Output the (X, Y) coordinate of the center of the cell containing the given text.  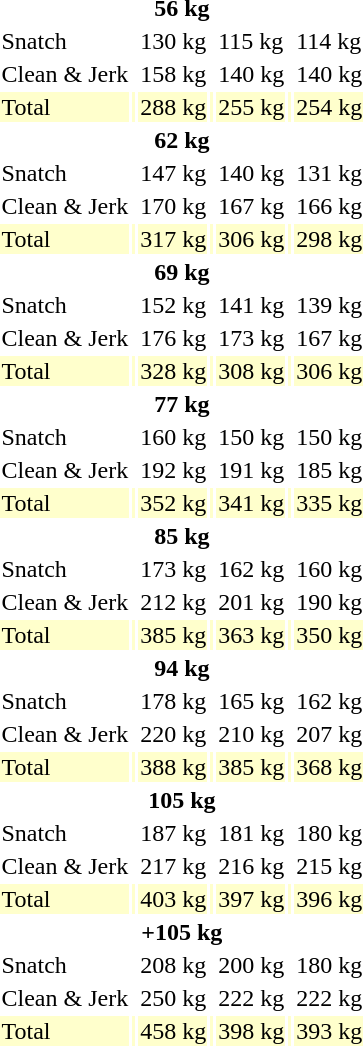
160 kg (174, 437)
192 kg (174, 470)
403 kg (174, 899)
141 kg (252, 305)
176 kg (174, 338)
220 kg (174, 734)
152 kg (174, 305)
397 kg (252, 899)
130 kg (174, 41)
388 kg (174, 767)
352 kg (174, 503)
222 kg (252, 998)
308 kg (252, 371)
167 kg (252, 206)
165 kg (252, 701)
115 kg (252, 41)
317 kg (174, 239)
191 kg (252, 470)
147 kg (174, 173)
306 kg (252, 239)
187 kg (174, 833)
181 kg (252, 833)
458 kg (174, 1031)
212 kg (174, 602)
170 kg (174, 206)
158 kg (174, 74)
208 kg (174, 965)
363 kg (252, 635)
162 kg (252, 569)
328 kg (174, 371)
250 kg (174, 998)
178 kg (174, 701)
398 kg (252, 1031)
200 kg (252, 965)
216 kg (252, 866)
255 kg (252, 107)
288 kg (174, 107)
217 kg (174, 866)
210 kg (252, 734)
201 kg (252, 602)
150 kg (252, 437)
341 kg (252, 503)
